Search for the cell housing the specified text and yield its [x, y] center coordinate. 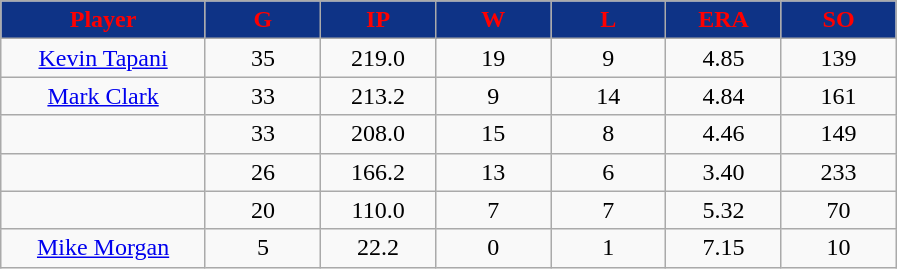
15 [494, 134]
Kevin Tapani [104, 58]
SO [838, 20]
4.84 [724, 96]
233 [838, 172]
5.32 [724, 210]
8 [608, 134]
13 [494, 172]
139 [838, 58]
6 [608, 172]
IP [378, 20]
22.2 [378, 248]
1 [608, 248]
149 [838, 134]
5 [262, 248]
166.2 [378, 172]
Mark Clark [104, 96]
4.46 [724, 134]
7.15 [724, 248]
161 [838, 96]
219.0 [378, 58]
L [608, 20]
26 [262, 172]
208.0 [378, 134]
213.2 [378, 96]
70 [838, 210]
W [494, 20]
10 [838, 248]
Mike Morgan [104, 248]
3.40 [724, 172]
35 [262, 58]
G [262, 20]
4.85 [724, 58]
Player [104, 20]
20 [262, 210]
19 [494, 58]
0 [494, 248]
14 [608, 96]
110.0 [378, 210]
ERA [724, 20]
